Scan for the cell matching the given text and deliver its [x, y] coordinate at center. 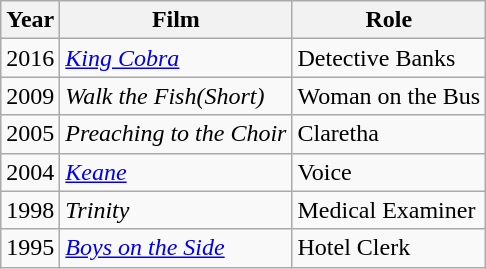
2016 [30, 58]
Trinity [176, 210]
Hotel Clerk [389, 248]
Detective Banks [389, 58]
2004 [30, 172]
Film [176, 20]
King Cobra [176, 58]
Preaching to the Choir [176, 134]
Claretha [389, 134]
Boys on the Side [176, 248]
Medical Examiner [389, 210]
2009 [30, 96]
1998 [30, 210]
Year [30, 20]
Woman on the Bus [389, 96]
Walk the Fish(Short) [176, 96]
Role [389, 20]
Voice [389, 172]
1995 [30, 248]
2005 [30, 134]
Keane [176, 172]
